From the cell containing the given text, extract its center point as (x, y) coordinate. 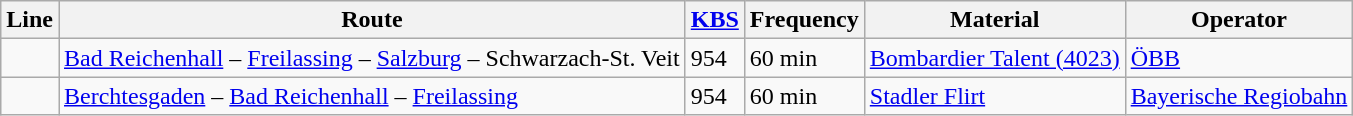
Bombardier Talent (4023) (994, 58)
ÖBB (1239, 58)
Frequency (804, 20)
Berchtesgaden – Bad Reichenhall – Freilassing (372, 96)
Bad Reichenhall – Freilassing – Salzburg – Schwarzach-St. Veit (372, 58)
Material (994, 20)
Bayerische Regiobahn (1239, 96)
Line (30, 20)
Operator (1239, 20)
Stadler Flirt (994, 96)
Route (372, 20)
KBS (714, 20)
